For the text-containing cell, return its midpoint in [x, y] coordinate format. 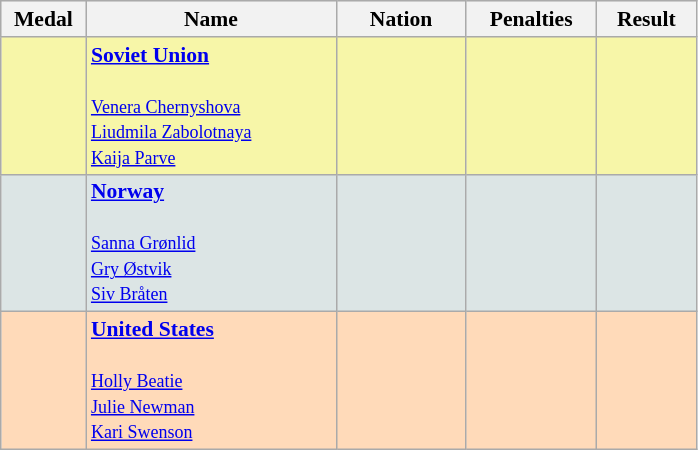
Name [211, 19]
United StatesHolly BeatieJulie NewmanKari Swenson [211, 381]
Result [646, 19]
Soviet UnionVenera ChernyshovaLiudmila ZabolotnayaKaija Parve [211, 106]
Medal [44, 19]
NorwaySanna GrønlidGry ØstvikSiv Bråten [211, 243]
Nation [401, 19]
Penalties [531, 19]
